Capture the cell that displays the provided text and extract its [x, y] central coordinate. 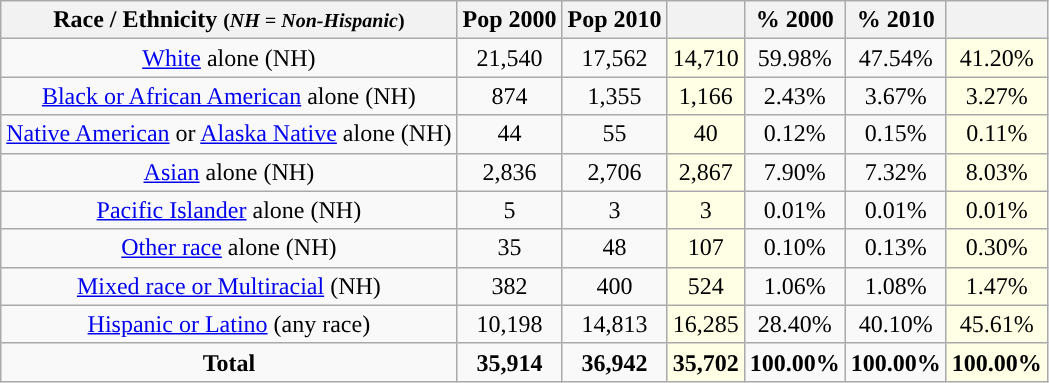
47.54% [896, 58]
White alone (NH) [229, 58]
40.10% [896, 324]
Asian alone (NH) [229, 172]
0.10% [794, 248]
14,710 [706, 58]
1.08% [896, 286]
44 [510, 134]
2,867 [706, 172]
3.27% [996, 96]
524 [706, 286]
Pop 2010 [614, 20]
48 [614, 248]
0.11% [996, 134]
Hispanic or Latino (any race) [229, 324]
1.47% [996, 286]
45.61% [996, 324]
107 [706, 248]
Mixed race or Multiracial (NH) [229, 286]
2.43% [794, 96]
Total [229, 362]
874 [510, 96]
55 [614, 134]
16,285 [706, 324]
Other race alone (NH) [229, 248]
21,540 [510, 58]
5 [510, 210]
1,355 [614, 96]
36,942 [614, 362]
7.90% [794, 172]
2,836 [510, 172]
Pacific Islander alone (NH) [229, 210]
40 [706, 134]
382 [510, 286]
14,813 [614, 324]
0.30% [996, 248]
0.13% [896, 248]
28.40% [794, 324]
35 [510, 248]
0.12% [794, 134]
% 2010 [896, 20]
7.32% [896, 172]
Native American or Alaska Native alone (NH) [229, 134]
41.20% [996, 58]
10,198 [510, 324]
3.67% [896, 96]
2,706 [614, 172]
% 2000 [794, 20]
35,702 [706, 362]
1,166 [706, 96]
Race / Ethnicity (NH = Non-Hispanic) [229, 20]
17,562 [614, 58]
1.06% [794, 286]
35,914 [510, 362]
Black or African American alone (NH) [229, 96]
400 [614, 286]
8.03% [996, 172]
59.98% [794, 58]
0.15% [896, 134]
Pop 2000 [510, 20]
